Provide the [x, y] coordinate of the cell's center where the given text is located.  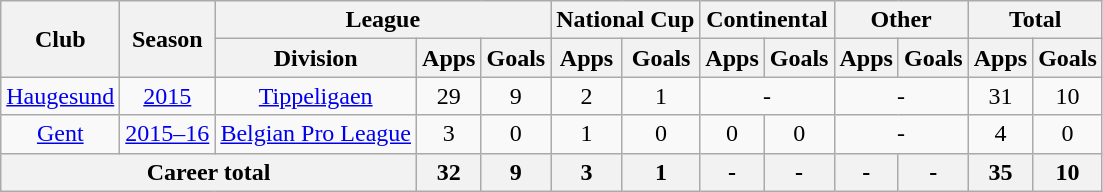
Tippeligaen [316, 96]
Division [316, 58]
31 [1000, 96]
Other [901, 20]
Total [1035, 20]
Haugesund [60, 96]
Season [168, 39]
Gent [60, 134]
National Cup [626, 20]
2 [587, 96]
League [383, 20]
4 [1000, 134]
Belgian Pro League [316, 134]
Club [60, 39]
29 [449, 96]
2015–16 [168, 134]
35 [1000, 172]
Career total [209, 172]
32 [449, 172]
Continental [767, 20]
2015 [168, 96]
